Search for the cell housing the specified text and yield its [x, y] center coordinate. 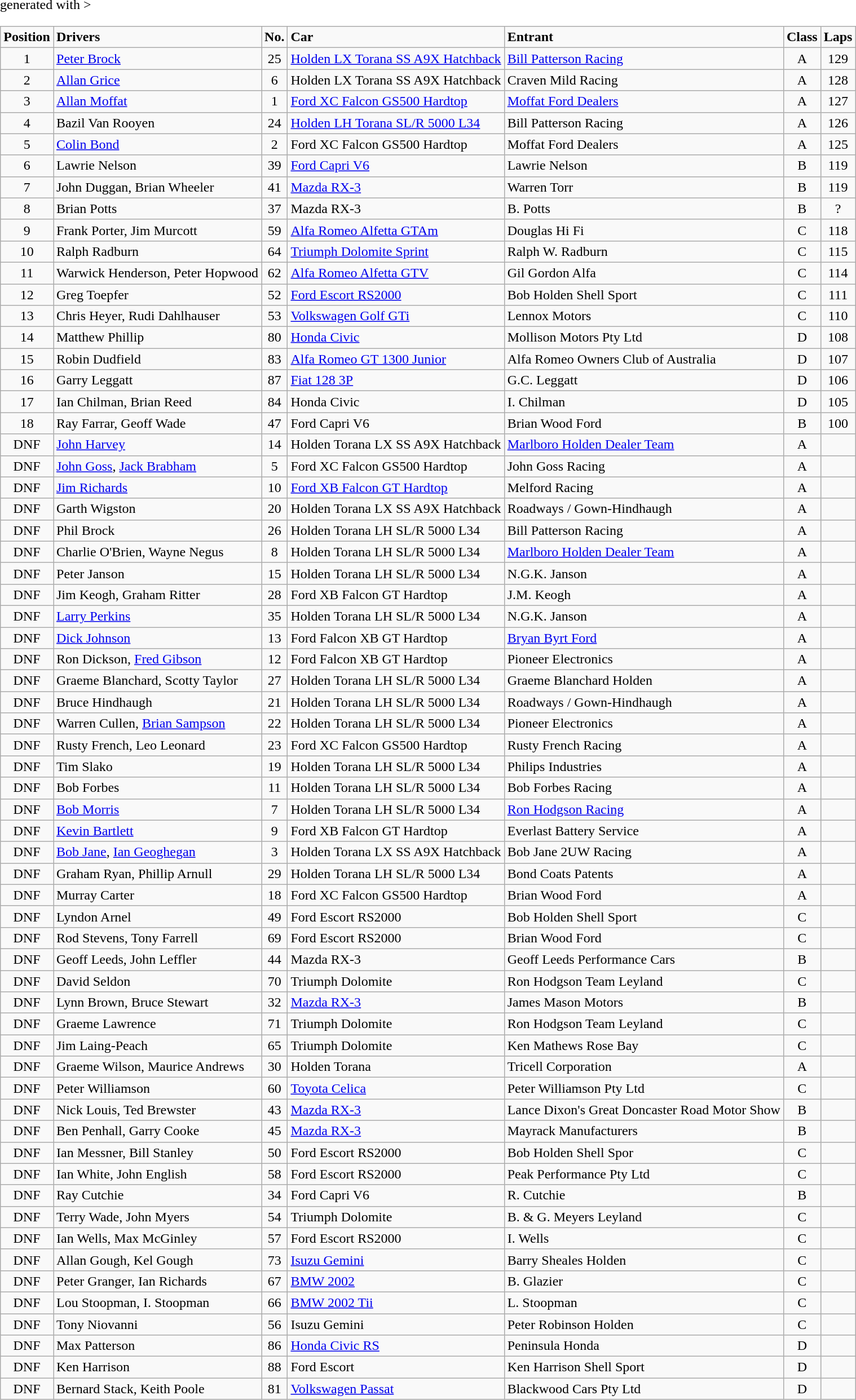
118 [838, 230]
Jim Keogh, Graham Ritter [157, 595]
Melford Racing [644, 488]
David Seldon [157, 981]
30 [275, 1067]
BMW 2002 [396, 1281]
Kevin Bartlett [157, 831]
60 [275, 1088]
84 [275, 402]
70 [275, 981]
44 [275, 959]
BMW 2002 Tii [396, 1302]
Jim Laing-Peach [157, 1045]
Bruce Hindhaugh [157, 702]
Tricell Corporation [644, 1067]
52 [275, 295]
Ken Harrison Shell Sport [644, 1367]
Nick Louis, Ted Brewster [157, 1110]
Ben Penhall, Garry Cooke [157, 1131]
110 [838, 316]
Peter Janson [157, 573]
John Goss Racing [644, 466]
Drivers [157, 37]
114 [838, 273]
54 [275, 1217]
Graeme Blanchard, Scotty Taylor [157, 681]
Allan Gough, Kel Gough [157, 1260]
Peter Williamson Pty Ltd [644, 1088]
Philips Industries [644, 767]
126 [838, 123]
81 [275, 1389]
106 [838, 380]
Bryan Byrt Ford [644, 637]
John Goss, Jack Brabham [157, 466]
19 [275, 767]
28 [275, 595]
39 [275, 166]
87 [275, 380]
Max Patterson [157, 1346]
Douglas Hi Fi [644, 230]
34 [275, 1195]
23 [275, 745]
83 [275, 359]
129 [838, 59]
Position [27, 37]
17 [27, 402]
Dick Johnson [157, 637]
I. Chilman [644, 402]
37 [275, 209]
Ralph Radburn [157, 251]
Bernard Stack, Keith Poole [157, 1389]
Ralph W. Radburn [644, 251]
Bob Forbes [157, 788]
Barry Sheales Holden [644, 1260]
56 [275, 1324]
58 [275, 1174]
Graeme Wilson, Maurice Andrews [157, 1067]
Ken Mathews Rose Bay [644, 1045]
49 [275, 916]
Volkswagen Golf GTi [396, 316]
Entrant [644, 37]
Ron Dickson, Fred Gibson [157, 659]
Murray Carter [157, 895]
Charlie O'Brien, Wayne Negus [157, 552]
Larry Perkins [157, 616]
Holden Torana [396, 1067]
24 [275, 123]
47 [275, 423]
20 [275, 509]
R. Cutchie [644, 1195]
Ian Messner, Bill Stanley [157, 1153]
Alfa Romeo Alfetta GTV [396, 273]
100 [838, 423]
Phil Brock [157, 530]
32 [275, 1003]
Ian Wells, Max McGinley [157, 1238]
Triumph Dolomite Sprint [396, 251]
John Duggan, Brian Wheeler [157, 187]
26 [275, 530]
66 [275, 1302]
Bob Morris [157, 809]
Everlast Battery Service [644, 831]
67 [275, 1281]
Ken Harrison [157, 1367]
B. Glazier [644, 1281]
Tim Slako [157, 767]
88 [275, 1367]
Gil Gordon Alfa [644, 273]
29 [275, 874]
Lynn Brown, Bruce Stewart [157, 1003]
Alfa Romeo Alfetta GTAm [396, 230]
Honda Civic RS [396, 1346]
? [838, 209]
Warren Cullen, Brian Sampson [157, 724]
Bob Jane, Ian Geoghegan [157, 852]
Lance Dixon's Great Doncaster Road Motor Show [644, 1110]
J.M. Keogh [644, 595]
107 [838, 359]
125 [838, 144]
Greg Toepfer [157, 295]
Matthew Phillip [157, 338]
41 [275, 187]
Warren Torr [644, 187]
80 [275, 338]
Frank Porter, Jim Murcott [157, 230]
Graeme Lawrence [157, 1024]
Alfa Romeo GT 1300 Junior [396, 359]
Ray Cutchie [157, 1195]
Car [396, 37]
35 [275, 616]
25 [275, 59]
16 [27, 380]
Rusty French, Leo Leonard [157, 745]
Laps [838, 37]
73 [275, 1260]
Ian Chilman, Brian Reed [157, 402]
Blackwood Cars Pty Ltd [644, 1389]
Rod Stevens, Tony Farrell [157, 938]
Jim Richards [157, 488]
Bob Holden Shell Spor [644, 1153]
Volkswagen Passat [396, 1389]
Mayrack Manufacturers [644, 1131]
Warwick Henderson, Peter Hopwood [157, 273]
Toyota Celica [396, 1088]
27 [275, 681]
Garry Leggatt [157, 380]
Graeme Blanchard Holden [644, 681]
105 [838, 402]
53 [275, 316]
111 [838, 295]
I. Wells [644, 1238]
Bond Coats Patents [644, 874]
Peter Robinson Holden [644, 1324]
Allan Grice [157, 80]
Peter Williamson [157, 1088]
Peak Performance Pty Ltd [644, 1174]
64 [275, 251]
Tony Niovanni [157, 1324]
Peter Brock [157, 59]
21 [275, 702]
Robin Dudfield [157, 359]
No. [275, 37]
Graham Ryan, Phillip Arnull [157, 874]
Bazil Van Rooyen [157, 123]
Ray Farrar, Geoff Wade [157, 423]
Geoff Leeds, John Leffler [157, 959]
69 [275, 938]
57 [275, 1238]
Allan Moffat [157, 101]
Fiat 128 3P [396, 380]
Peter Granger, Ian Richards [157, 1281]
Lyndon Arnel [157, 916]
62 [275, 273]
Garth Wigston [157, 509]
Brian Potts [157, 209]
108 [838, 338]
86 [275, 1346]
B. & G. Meyers Leyland [644, 1217]
Rusty French Racing [644, 745]
22 [275, 724]
Chris Heyer, Rudi Dahlhauser [157, 316]
Colin Bond [157, 144]
59 [275, 230]
50 [275, 1153]
Ron Hodgson Racing [644, 809]
G.C. Leggatt [644, 380]
L. Stoopman [644, 1302]
Craven Mild Racing [644, 80]
65 [275, 1045]
Bob Jane 2UW Racing [644, 852]
71 [275, 1024]
Mollison Motors Pty Ltd [644, 338]
John Harvey [157, 445]
Lennox Motors [644, 316]
Peninsula Honda [644, 1346]
Holden LH Torana SL/R 5000 L34 [396, 123]
Class [802, 37]
115 [838, 251]
Ford Escort [396, 1367]
43 [275, 1110]
4 [27, 123]
B. Potts [644, 209]
Ian White, John English [157, 1174]
James Mason Motors [644, 1003]
Alfa Romeo Owners Club of Australia [644, 359]
Bob Forbes Racing [644, 788]
Terry Wade, John Myers [157, 1217]
128 [838, 80]
45 [275, 1131]
Geoff Leeds Performance Cars [644, 959]
127 [838, 101]
Lou Stoopman, I. Stoopman [157, 1302]
